Determine the (X, Y) coordinate at the center of the cell enclosing the given text.  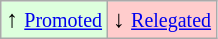
↑ Promoted (54, 20)
↓ Relegated (162, 20)
